Detect which cell encompasses the target text, then output its [x, y] center coordinate. 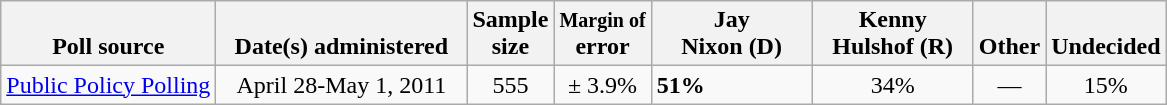
KennyHulshof (R) [892, 34]
Margin oferror [602, 34]
34% [892, 85]
— [1009, 85]
Poll source [108, 34]
15% [1106, 85]
Public Policy Polling [108, 85]
Other [1009, 34]
Undecided [1106, 34]
555 [510, 85]
± 3.9% [602, 85]
Samplesize [510, 34]
51% [732, 85]
April 28-May 1, 2011 [342, 85]
Date(s) administered [342, 34]
JayNixon (D) [732, 34]
